Capture the cell that displays the provided text and extract its (X, Y) central coordinate. 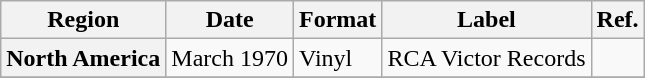
Ref. (618, 20)
Vinyl (337, 58)
Label (486, 20)
Region (84, 20)
Date (230, 20)
North America (84, 58)
RCA Victor Records (486, 58)
March 1970 (230, 58)
Format (337, 20)
